Detect which cell encompasses the target text, then output its [X, Y] center coordinate. 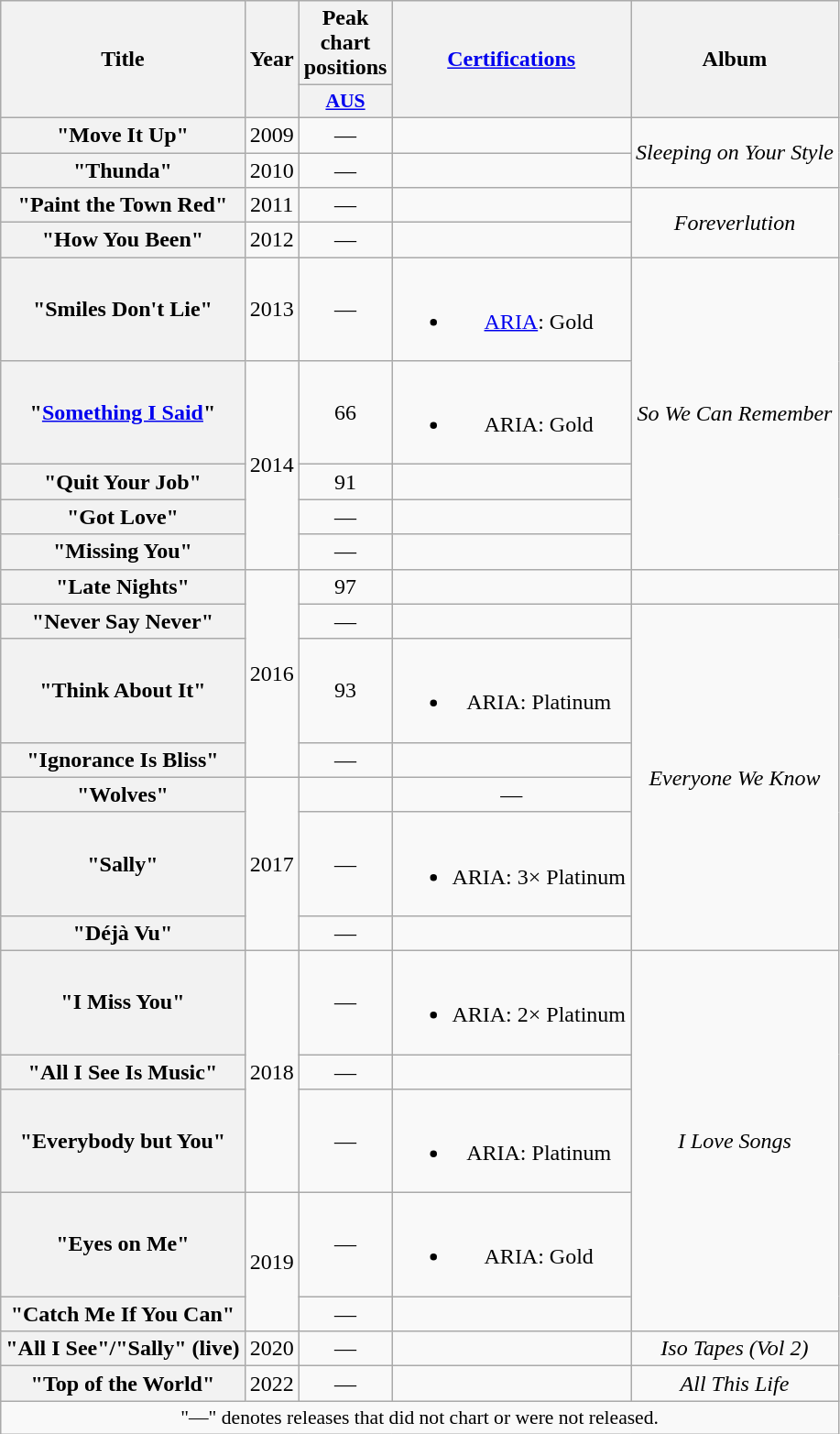
"All I See Is Music" [123, 1071]
"Missing You" [123, 552]
2014 [271, 465]
Sleeping on Your Style [735, 152]
Title [123, 60]
2013 [271, 310]
"Think About It" [123, 691]
I Love Songs [735, 1140]
"Late Nights" [123, 586]
"Sally" [123, 863]
AUS [345, 102]
2017 [271, 863]
Iso Tapes (Vol 2) [735, 1349]
ARIA: 3× Platinum [511, 863]
"Paint the Town Red" [123, 205]
2018 [271, 1071]
"How You Been" [123, 240]
"Top of the World" [123, 1384]
2010 [271, 170]
97 [345, 586]
Album [735, 60]
"Smiles Don't Lie" [123, 310]
"Eyes on Me" [123, 1244]
"Wolves" [123, 794]
ARIA: 2× Platinum [511, 1002]
"Catch Me If You Can" [123, 1314]
"—" denotes releases that did not chart or were not released. [420, 1418]
"I Miss You" [123, 1002]
"Everybody but You" [123, 1142]
66 [345, 412]
Certifications [511, 60]
91 [345, 482]
All This Life [735, 1384]
2009 [271, 135]
Everyone We Know [735, 777]
2022 [271, 1384]
So We Can Remember [735, 413]
"Quit Your Job" [123, 482]
"Never Say Never" [123, 621]
"Got Love" [123, 517]
"Déjà Vu" [123, 933]
"Ignorance Is Bliss" [123, 760]
93 [345, 691]
2011 [271, 205]
2016 [271, 673]
Year [271, 60]
"Move It Up" [123, 135]
Peak chart positions [345, 43]
"Thunda" [123, 170]
2019 [271, 1263]
2012 [271, 240]
"Something I Said" [123, 412]
Foreverlution [735, 223]
"All I See"/"Sally" (live) [123, 1349]
2020 [271, 1349]
